Locate the cell with the specified text and output its (X, Y) center coordinate. 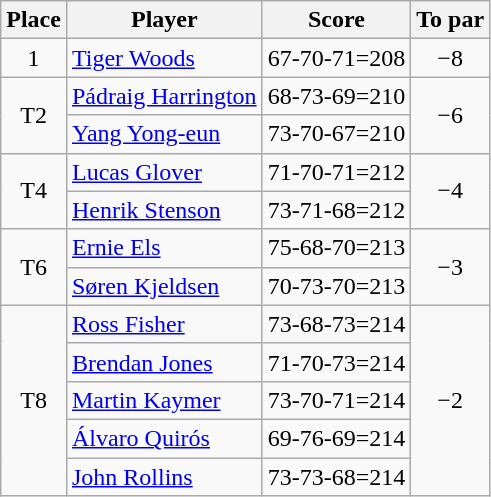
68-73-69=210 (336, 96)
Player (164, 20)
To par (450, 20)
−6 (450, 115)
Brendan Jones (164, 362)
Álvaro Quirós (164, 438)
T8 (34, 400)
T2 (34, 115)
73-70-71=214 (336, 400)
Yang Yong-eun (164, 134)
−3 (450, 267)
Ross Fisher (164, 324)
Henrik Stenson (164, 210)
73-71-68=212 (336, 210)
T6 (34, 267)
Place (34, 20)
−2 (450, 400)
73-68-73=214 (336, 324)
Ernie Els (164, 248)
70-73-70=213 (336, 286)
John Rollins (164, 477)
67-70-71=208 (336, 58)
69-76-69=214 (336, 438)
71-70-73=214 (336, 362)
73-70-67=210 (336, 134)
Score (336, 20)
Søren Kjeldsen (164, 286)
Martin Kaymer (164, 400)
Tiger Woods (164, 58)
75-68-70=213 (336, 248)
T4 (34, 191)
73-73-68=214 (336, 477)
1 (34, 58)
−8 (450, 58)
Lucas Glover (164, 172)
71-70-71=212 (336, 172)
Pádraig Harrington (164, 96)
−4 (450, 191)
